For the text-containing cell, return its midpoint in [x, y] coordinate format. 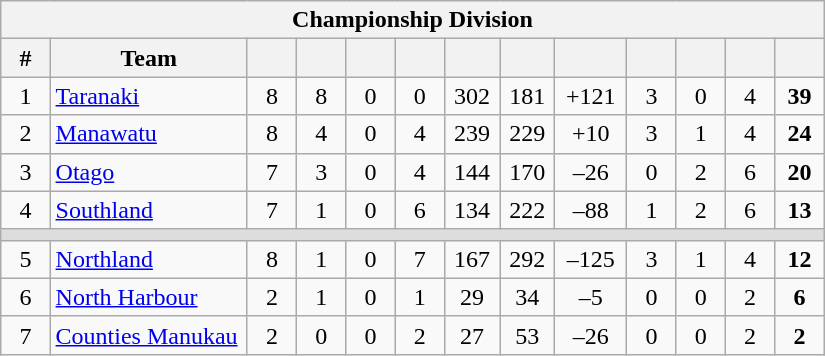
5 [26, 259]
134 [472, 210]
# [26, 58]
+10 [591, 134]
167 [472, 259]
239 [472, 134]
13 [800, 210]
20 [800, 172]
Otago [148, 172]
12 [800, 259]
North Harbour [148, 297]
222 [528, 210]
Northland [148, 259]
Manawatu [148, 134]
Counties Manukau [148, 335]
53 [528, 335]
170 [528, 172]
Team [148, 58]
302 [472, 96]
24 [800, 134]
Taranaki [148, 96]
Southland [148, 210]
–125 [591, 259]
144 [472, 172]
Championship Division [413, 20]
+121 [591, 96]
–88 [591, 210]
29 [472, 297]
27 [472, 335]
34 [528, 297]
–5 [591, 297]
39 [800, 96]
181 [528, 96]
292 [528, 259]
229 [528, 134]
